Scan for the cell matching the given text and deliver its [x, y] coordinate at center. 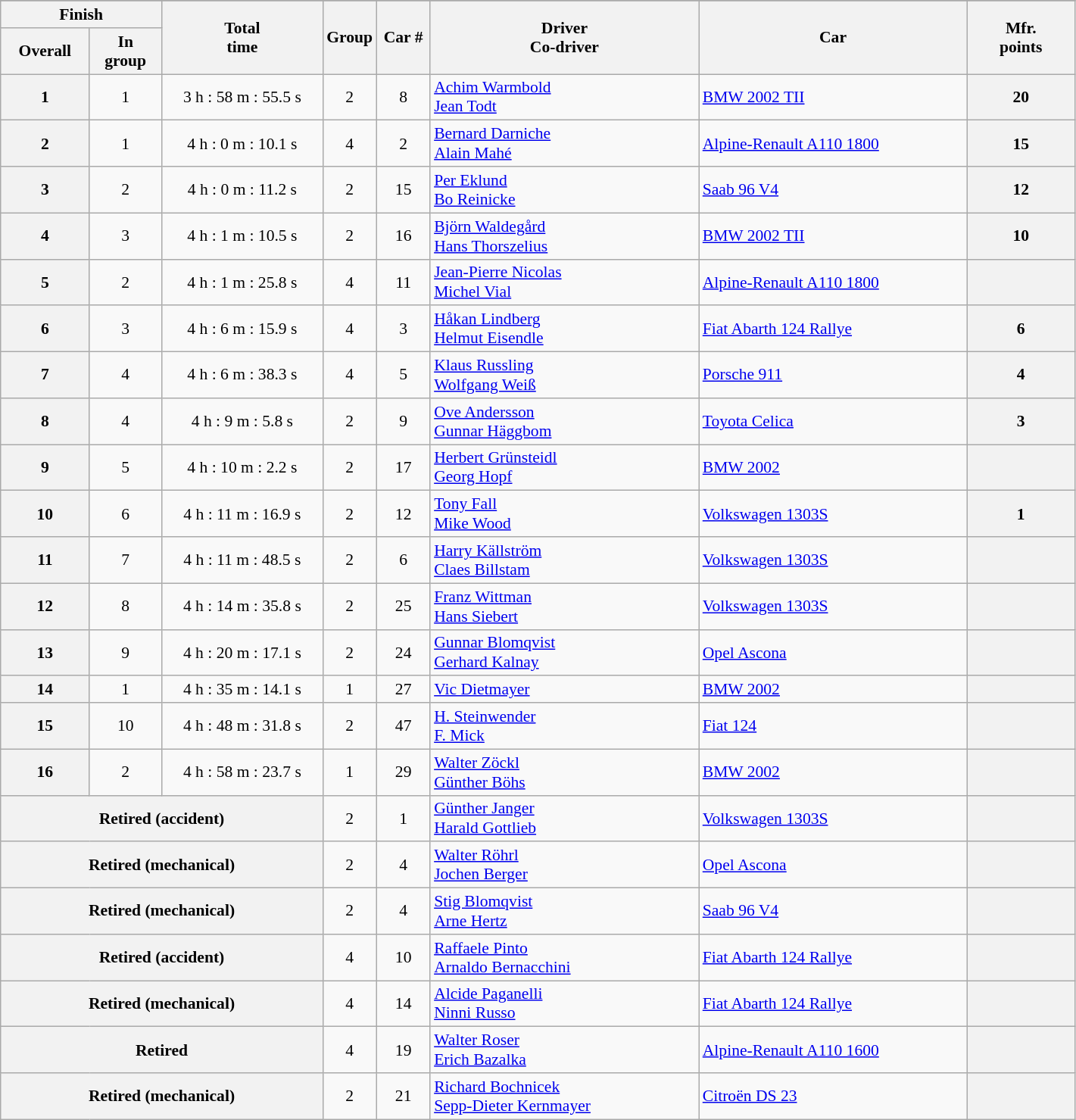
4 h : 48 m : 31.8 s [242, 725]
Björn Waldegård Hans Thorszelius [565, 236]
25 [403, 606]
H. Steinwender F. Mick [565, 725]
Bernard Darniche Alain Mahé [565, 144]
4 h : 58 m : 23.7 s [242, 772]
Car # [403, 38]
Per Eklund Bo Reinicke [565, 189]
17 [403, 468]
Gunnar Blomqvist Gerhard Kalnay [565, 653]
Achim Warmbold Jean Todt [565, 97]
Tony Fall Mike Wood [565, 513]
Franz Wittman Hans Siebert [565, 606]
Harry Källström Claes Billstam [565, 560]
4 h : 1 m : 25.8 s [242, 282]
4 h : 10 m : 2.2 s [242, 468]
Alpine-Renault A110 1600 [833, 1050]
Toyota Celica [833, 421]
Klaus Russling Wolfgang Weiß [565, 376]
4 h : 0 m : 11.2 s [242, 189]
DriverCo-driver [565, 38]
Walter Roser Erich Bazalka [565, 1050]
21 [403, 1097]
4 h : 14 m : 35.8 s [242, 606]
4 h : 1 m : 10.5 s [242, 236]
4 h : 6 m : 15.9 s [242, 329]
Walter Zöckl Günther Böhs [565, 772]
4 h : 6 m : 38.3 s [242, 376]
Fiat 124 [833, 725]
Totaltime [242, 38]
3 h : 58 m : 55.5 s [242, 97]
Jean-Pierre Nicolas Michel Vial [565, 282]
4 h : 0 m : 10.1 s [242, 144]
4 h : 9 m : 5.8 s [242, 421]
Retired [162, 1050]
Group [350, 38]
29 [403, 772]
Richard Bochnicek Sepp-Dieter Kernmayer [565, 1097]
4 h : 20 m : 17.1 s [242, 653]
Citroën DS 23 [833, 1097]
Herbert Grünsteidl Georg Hopf [565, 468]
4 h : 11 m : 48.5 s [242, 560]
Alcide Paganelli Ninni Russo [565, 1004]
Walter Röhrl Jochen Berger [565, 865]
13 [45, 653]
47 [403, 725]
27 [403, 690]
Vic Dietmayer [565, 690]
24 [403, 653]
Stig Blomqvist Arne Hertz [565, 912]
Raffaele Pinto Arnaldo Bernacchini [565, 957]
Overall [45, 51]
4 h : 35 m : 14.1 s [242, 690]
Car [833, 38]
Mfr.points [1021, 38]
Günther Janger Harald Gottlieb [565, 818]
Finish [82, 14]
Ingroup [126, 51]
Ove Andersson Gunnar Häggbom [565, 421]
Håkan Lindberg Helmut Eisendle [565, 329]
Porsche 911 [833, 376]
20 [1021, 97]
4 h : 11 m : 16.9 s [242, 513]
19 [403, 1050]
